From the cell containing the given text, extract its center point as (x, y) coordinate. 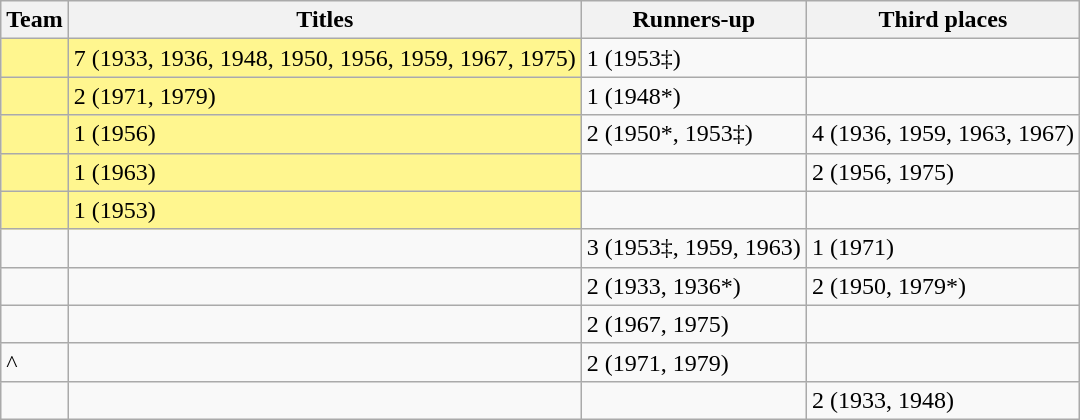
2 (1933, 1948) (942, 400)
7 (1933, 1936, 1948, 1950, 1956, 1959, 1967, 1975) (324, 58)
Runners-up (694, 20)
Titles (324, 20)
^ (35, 362)
1 (1953‡) (694, 58)
1 (1971) (942, 248)
1 (1948*) (694, 96)
2 (1956, 1975) (942, 172)
4 (1936, 1959, 1963, 1967) (942, 134)
1 (1963) (324, 172)
1 (1953) (324, 210)
2 (1950*, 1953‡) (694, 134)
Third places (942, 20)
2 (1950, 1979*) (942, 286)
2 (1967, 1975) (694, 324)
3 (1953‡, 1959, 1963) (694, 248)
2 (1933, 1936*) (694, 286)
Team (35, 20)
1 (1956) (324, 134)
